Provide the (x, y) coordinate of the cell's center where the given text is located.  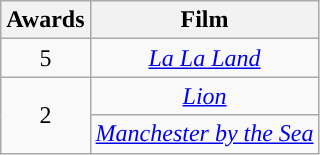
5 (46, 58)
2 (46, 115)
La La Land (204, 58)
Film (204, 20)
Lion (204, 96)
Manchester by the Sea (204, 134)
Awards (46, 20)
